Output the (x, y) coordinate of the center of the cell containing the given text.  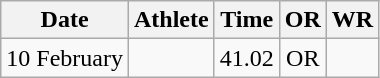
10 February (65, 58)
WR (352, 20)
Time (246, 20)
Date (65, 20)
Athlete (171, 20)
41.02 (246, 58)
